Extract the (X, Y) coordinate from the center of the cell holding the provided text.  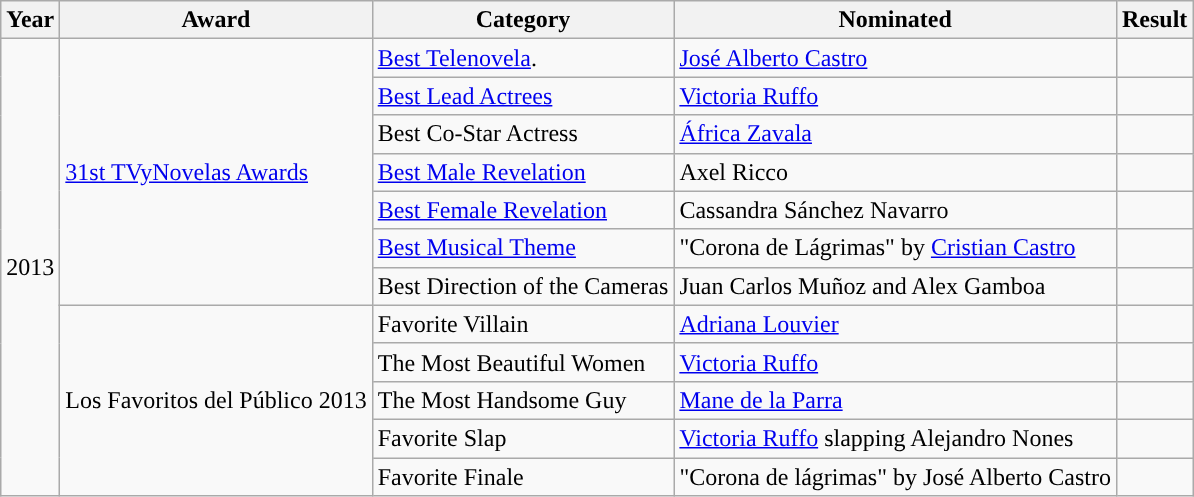
África Zavala (896, 134)
"Corona de Lágrimas" by Cristian Castro (896, 248)
Los Favoritos del Público 2013 (216, 400)
Adriana Louvier (896, 324)
Best Musical Theme (523, 248)
2013 (30, 268)
Best Lead Actrees (523, 96)
Best Female Revelation (523, 210)
Victoria Ruffo slapping Alejandro Nones (896, 438)
31st TVyNovelas Awards (216, 172)
Best Male Revelation (523, 172)
Nominated (896, 20)
"Corona de lágrimas" by José Alberto Castro (896, 477)
Best Co-Star Actress (523, 134)
Year (30, 20)
José Alberto Castro (896, 58)
Mane de la Parra (896, 400)
Category (523, 20)
Juan Carlos Muñoz and Alex Gamboa (896, 286)
Best Direction of the Cameras (523, 286)
Axel Ricco (896, 172)
Award (216, 20)
Favorite Villain (523, 324)
Cassandra Sánchez Navarro (896, 210)
Result (1154, 20)
Favorite Finale (523, 477)
Favorite Slap (523, 438)
Best Telenovela. (523, 58)
The Most Handsome Guy (523, 400)
The Most Beautiful Women (523, 362)
